Scan for the cell matching the given text and deliver its (X, Y) coordinate at center. 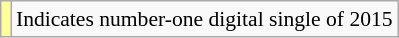
Indicates number-one digital single of 2015 (204, 19)
